Extract the (x, y) coordinate from the center of the cell holding the provided text.  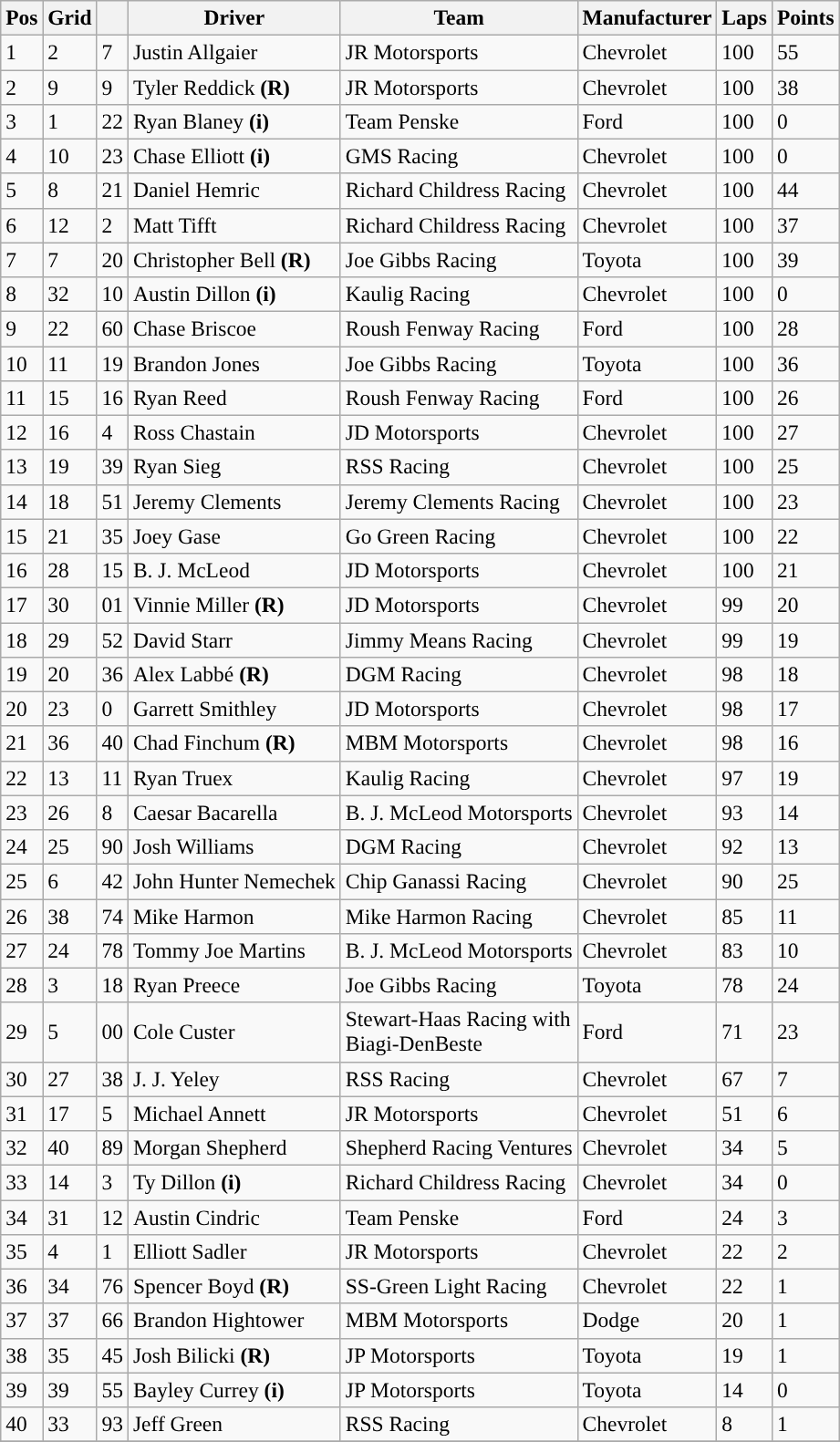
Caesar Bacarella (233, 813)
Ty Dillon (i) (233, 1182)
Matt Tifft (233, 225)
76 (112, 1286)
Cole Custer (233, 1032)
Ryan Reed (233, 398)
Justin Allgaier (233, 52)
Vinnie Miller (R) (233, 605)
Michael Annett (233, 1114)
J. J. Yeley (233, 1079)
Tommy Joe Martins (233, 950)
Alex Labbé (R) (233, 674)
Mike Harmon Racing (459, 916)
83 (744, 950)
Driver (233, 17)
66 (112, 1321)
Jeremy Clements Racing (459, 502)
Laps (744, 17)
Christopher Bell (R) (233, 260)
Grid (69, 17)
Joey Gase (233, 536)
Mike Harmon (233, 916)
Jimmy Means Racing (459, 639)
Spencer Boyd (R) (233, 1286)
Stewart-Haas Racing with Biagi-DenBeste (459, 1032)
97 (744, 778)
Shepherd Racing Ventures (459, 1147)
Brandon Hightower (233, 1321)
Ryan Truex (233, 778)
Jeff Green (233, 1424)
Garrett Smithley (233, 709)
Brandon Jones (233, 363)
Elliott Sadler (233, 1251)
Jeremy Clements (233, 502)
John Hunter Nemechek (233, 881)
B. J. McLeod (233, 570)
Ryan Blaney (i) (233, 121)
Pos (22, 17)
GMS Racing (459, 156)
Chase Briscoe (233, 328)
42 (112, 881)
Daniel Hemric (233, 191)
Chase Elliott (i) (233, 156)
67 (744, 1079)
74 (112, 916)
00 (112, 1032)
Manufacturer (648, 17)
SS-Green Light Racing (459, 1286)
Josh Williams (233, 846)
Morgan Shepherd (233, 1147)
David Starr (233, 639)
Ryan Sieg (233, 467)
Austin Cindric (233, 1217)
Ross Chastain (233, 432)
Josh Bilicki (R) (233, 1355)
85 (744, 916)
89 (112, 1147)
45 (112, 1355)
92 (744, 846)
44 (805, 191)
Points (805, 17)
Bayley Currey (i) (233, 1390)
Ryan Preece (233, 985)
Go Green Racing (459, 536)
Austin Dillon (i) (233, 294)
01 (112, 605)
Team (459, 17)
Dodge (648, 1321)
Chad Finchum (R) (233, 743)
60 (112, 328)
52 (112, 639)
Tyler Reddick (R) (233, 87)
71 (744, 1032)
Chip Ganassi Racing (459, 881)
